Return (x, y) of the center of cell containing provided text 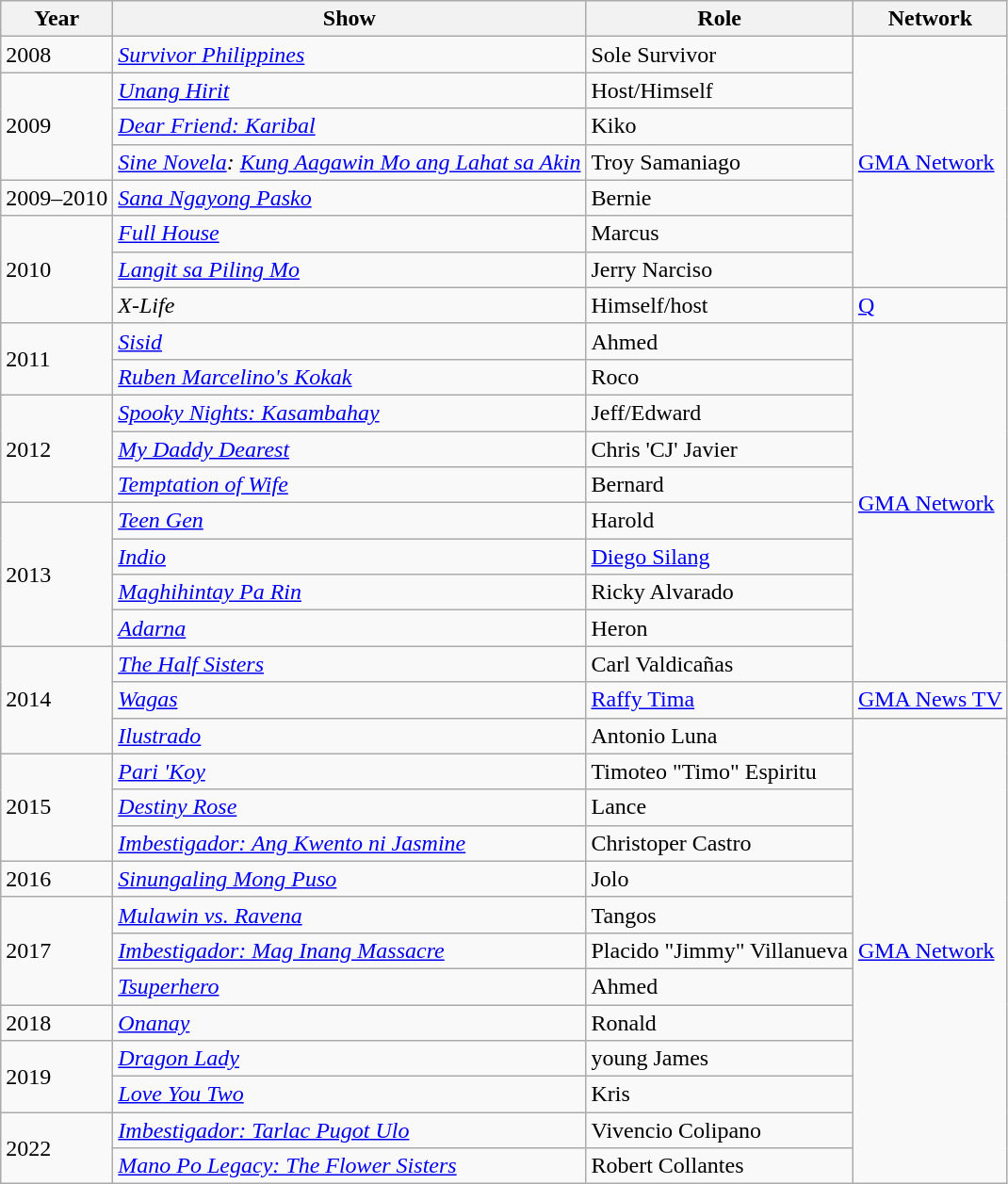
Temptation of Wife (350, 485)
Ilustrado (350, 736)
2013 (57, 575)
Ruben Marcelino's Kokak (350, 377)
Maghihintay Pa Rin (350, 592)
Imbestigador: Ang Kwento ni Jasmine (350, 843)
Timoteo "Timo" Espiritu (720, 771)
Antonio Luna (720, 736)
Sole Survivor (720, 55)
Unang Hirit (350, 90)
Lance (720, 807)
Dragon Lady (350, 1059)
Robert Collantes (720, 1166)
2022 (57, 1148)
Mulawin vs. Ravena (350, 915)
Jolo (720, 879)
2014 (57, 700)
2019 (57, 1077)
2011 (57, 359)
Sinungaling Mong Puso (350, 879)
Tangos (720, 915)
Kiko (720, 126)
Raffy Tima (720, 700)
2009–2010 (57, 198)
GMA News TV (930, 700)
Onanay (350, 1022)
Ricky Alvarado (720, 592)
Kris (720, 1095)
Role (720, 19)
Placido "Jimmy" Villanueva (720, 950)
Vivencio Colipano (720, 1130)
Bernard (720, 485)
Year (57, 19)
Survivor Philippines (350, 55)
Jerry Narciso (720, 269)
Spooky Nights: Kasambahay (350, 413)
Indio (350, 557)
Sana Ngayong Pasko (350, 198)
Teen Gen (350, 521)
Bernie (720, 198)
Harold (720, 521)
Chris 'CJ' Javier (720, 449)
Network (930, 19)
The Half Sisters (350, 664)
Sine Novela: Kung Aagawin Mo ang Lahat sa Akin (350, 162)
Love You Two (350, 1095)
Carl Valdicañas (720, 664)
My Daddy Dearest (350, 449)
Troy Samaniago (720, 162)
Sisid (350, 341)
2015 (57, 807)
Mano Po Legacy: The Flower Sisters (350, 1166)
young James (720, 1059)
2018 (57, 1022)
Christoper Castro (720, 843)
Langit sa Piling Mo (350, 269)
Imbestigador: Tarlac Pugot Ulo (350, 1130)
Wagas (350, 700)
2016 (57, 879)
Roco (720, 377)
Marcus (720, 234)
Jeff/Edward (720, 413)
Ronald (720, 1022)
2008 (57, 55)
Host/Himself (720, 90)
X-Life (350, 305)
Destiny Rose (350, 807)
2012 (57, 448)
Heron (720, 628)
Diego Silang (720, 557)
Tsuperhero (350, 986)
2010 (57, 269)
Imbestigador: Mag Inang Massacre (350, 950)
2009 (57, 126)
Show (350, 19)
Himself/host (720, 305)
Dear Friend: Karibal (350, 126)
2017 (57, 950)
Pari 'Koy (350, 771)
Adarna (350, 628)
Full House (350, 234)
Q (930, 305)
